From the cell containing the given text, extract its center point as [x, y] coordinate. 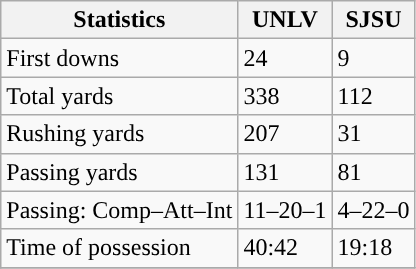
40:42 [285, 248]
Rushing yards [120, 134]
207 [285, 134]
24 [285, 58]
19:18 [374, 248]
Time of possession [120, 248]
11–20–1 [285, 210]
112 [374, 96]
Passing yards [120, 172]
Statistics [120, 20]
81 [374, 172]
First downs [120, 58]
Total yards [120, 96]
9 [374, 58]
131 [285, 172]
Passing: Comp–Att–Int [120, 210]
338 [285, 96]
4–22–0 [374, 210]
SJSU [374, 20]
31 [374, 134]
UNLV [285, 20]
